Return [x, y] of the center of cell containing provided text 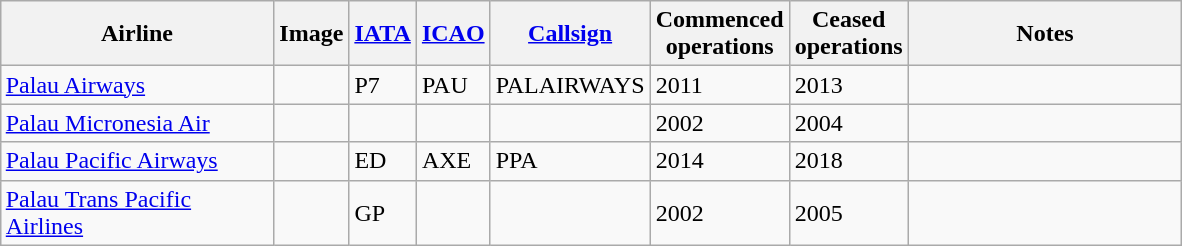
Palau Airways [137, 85]
IATA [383, 34]
AXE [453, 161]
P7 [383, 85]
2004 [848, 123]
2005 [848, 212]
Callsign [570, 34]
2011 [720, 85]
Commencedoperations [720, 34]
Airline [137, 34]
ICAO [453, 34]
Palau Trans Pacific Airlines [137, 212]
Ceasedoperations [848, 34]
2013 [848, 85]
GP [383, 212]
PAU [453, 85]
PALAIRWAYS [570, 85]
Image [312, 34]
PPA [570, 161]
2014 [720, 161]
Notes [1045, 34]
Palau Pacific Airways [137, 161]
Palau Micronesia Air [137, 123]
ED [383, 161]
2018 [848, 161]
